Scan for the cell matching the given text and deliver its (x, y) coordinate at center. 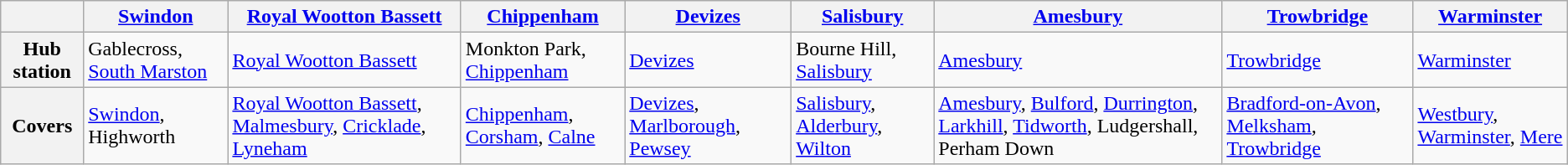
Hub station (42, 60)
Swindon (156, 17)
Bradford-on-Avon, Melksham, Trowbridge (1318, 126)
Gablecross, South Marston (156, 60)
Westbury, Warminster, Mere (1490, 126)
Bourne Hill, Salisbury (863, 60)
Royal Wootton Bassett, Malmesbury, Cricklade, Lyneham (344, 126)
Chippenham (543, 17)
Devizes, Marlborough, Pewsey (709, 126)
Salisbury (863, 17)
Salisbury, Alderbury, Wilton (863, 126)
Chippenham, Corsham, Calne (543, 126)
Swindon, Highworth (156, 126)
Covers (42, 126)
Monkton Park, Chippenham (543, 60)
Amesbury, Bulford, Durrington, Larkhill, Tidworth, Ludgershall, Perham Down (1078, 126)
